Return the [x, y] coordinate for the center point of the cell that contains the specified text.  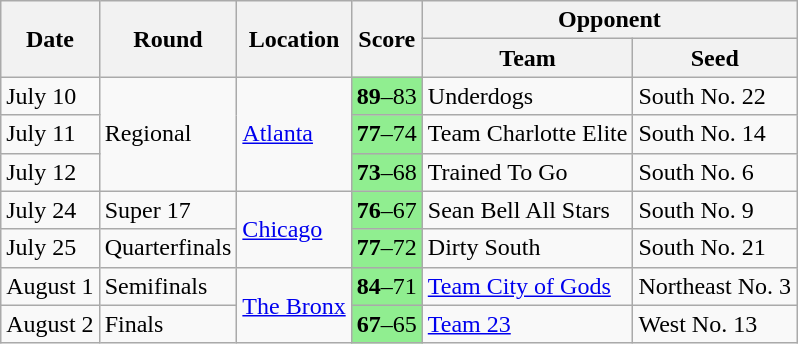
South No. 9 [715, 210]
Atlanta [294, 134]
South No. 21 [715, 248]
67–65 [386, 324]
Team City of Gods [528, 286]
July 24 [50, 210]
Date [50, 39]
Team [528, 58]
Dirty South [528, 248]
84–71 [386, 286]
August 1 [50, 286]
Opponent [609, 20]
July 25 [50, 248]
Score [386, 39]
South No. 14 [715, 134]
Sean Bell All Stars [528, 210]
July 12 [50, 172]
89–83 [386, 96]
Trained To Go [528, 172]
Finals [168, 324]
Semifinals [168, 286]
South No. 6 [715, 172]
West No. 13 [715, 324]
August 2 [50, 324]
Regional [168, 134]
Team Charlotte Elite [528, 134]
Northeast No. 3 [715, 286]
July 10 [50, 96]
Team 23 [528, 324]
July 11 [50, 134]
Seed [715, 58]
South No. 22 [715, 96]
Underdogs [528, 96]
Super 17 [168, 210]
73–68 [386, 172]
Quarterfinals [168, 248]
Round [168, 39]
Chicago [294, 229]
76–67 [386, 210]
Location [294, 39]
The Bronx [294, 305]
77–74 [386, 134]
77–72 [386, 248]
